From the cell containing the given text, extract its center point as [X, Y] coordinate. 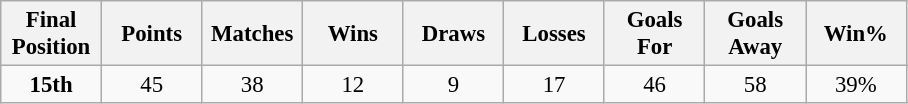
Matches [252, 34]
12 [354, 85]
Points [152, 34]
17 [554, 85]
Final Position [52, 34]
Goals Away [756, 34]
39% [856, 85]
Draws [454, 34]
58 [756, 85]
38 [252, 85]
Wins [354, 34]
Goals For [654, 34]
9 [454, 85]
46 [654, 85]
45 [152, 85]
Losses [554, 34]
15th [52, 85]
Win% [856, 34]
